Output the [x, y] coordinate of the center of the cell containing the given text.  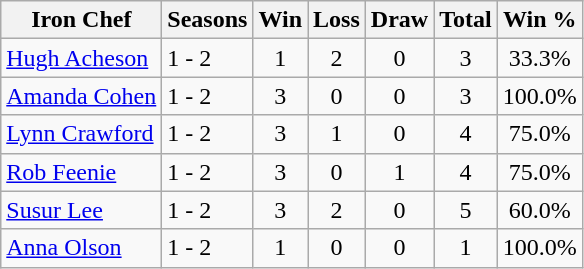
Lynn Crawford [82, 134]
Loss [337, 20]
60.0% [540, 210]
Iron Chef [82, 20]
Amanda Cohen [82, 96]
Win % [540, 20]
Susur Lee [82, 210]
Seasons [208, 20]
33.3% [540, 58]
Anna Olson [82, 248]
Rob Feenie [82, 172]
Total [466, 20]
Hugh Acheson [82, 58]
Draw [399, 20]
Win [280, 20]
5 [466, 210]
